Identify which cell holds the provided text, then report its (X, Y) central coordinate. 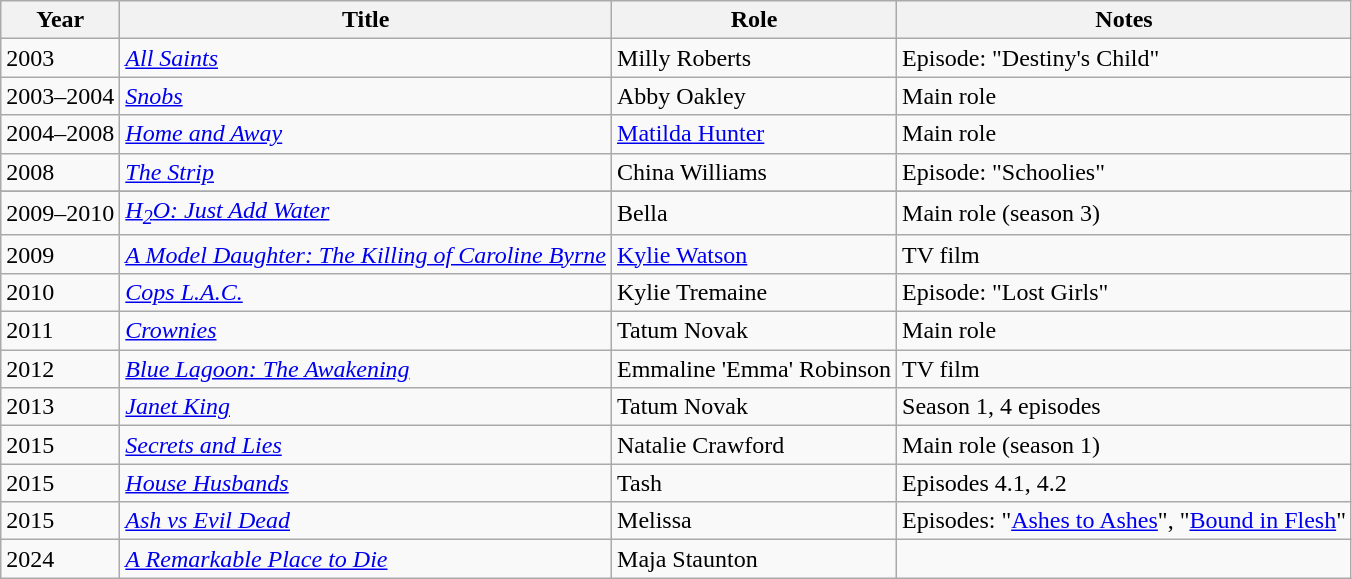
2009–2010 (60, 213)
Crownies (366, 331)
2011 (60, 331)
Notes (1124, 20)
All Saints (366, 58)
Bella (754, 213)
2013 (60, 407)
2009 (60, 254)
Tash (754, 483)
Milly Roberts (754, 58)
Episodes: "Ashes to Ashes", "Bound in Flesh" (1124, 521)
2008 (60, 172)
Matilda Hunter (754, 134)
Melissa (754, 521)
A Model Daughter: The Killing of Caroline Byrne (366, 254)
Emmaline 'Emma' Robinson (754, 369)
Title (366, 20)
Ash vs Evil Dead (366, 521)
Year (60, 20)
Main role (season 3) (1124, 213)
Season 1, 4 episodes (1124, 407)
Role (754, 20)
H2O: Just Add Water (366, 213)
2003–2004 (60, 96)
2003 (60, 58)
House Husbands (366, 483)
Kylie Tremaine (754, 292)
China Williams (754, 172)
2010 (60, 292)
2004–2008 (60, 134)
The Strip (366, 172)
Cops L.A.C. (366, 292)
Episode: "Destiny's Child" (1124, 58)
Main role (season 1) (1124, 445)
Snobs (366, 96)
Episode: "Lost Girls" (1124, 292)
Maja Staunton (754, 559)
Blue Lagoon: The Awakening (366, 369)
Episode: "Schoolies" (1124, 172)
Episodes 4.1, 4.2 (1124, 483)
Secrets and Lies (366, 445)
Kylie Watson (754, 254)
2024 (60, 559)
Janet King (366, 407)
A Remarkable Place to Die (366, 559)
Home and Away (366, 134)
Abby Oakley (754, 96)
2012 (60, 369)
Natalie Crawford (754, 445)
